From the cell containing the given text, extract its center point as [X, Y] coordinate. 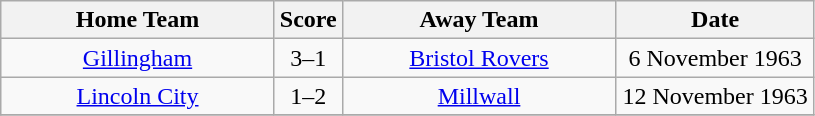
Home Team [138, 20]
Lincoln City [138, 96]
12 November 1963 [716, 96]
Away Team [479, 20]
Gillingham [138, 58]
Score [308, 20]
1–2 [308, 96]
3–1 [308, 58]
Bristol Rovers [479, 58]
Millwall [479, 96]
Date [716, 20]
6 November 1963 [716, 58]
